Capture the cell that displays the provided text and extract its (X, Y) central coordinate. 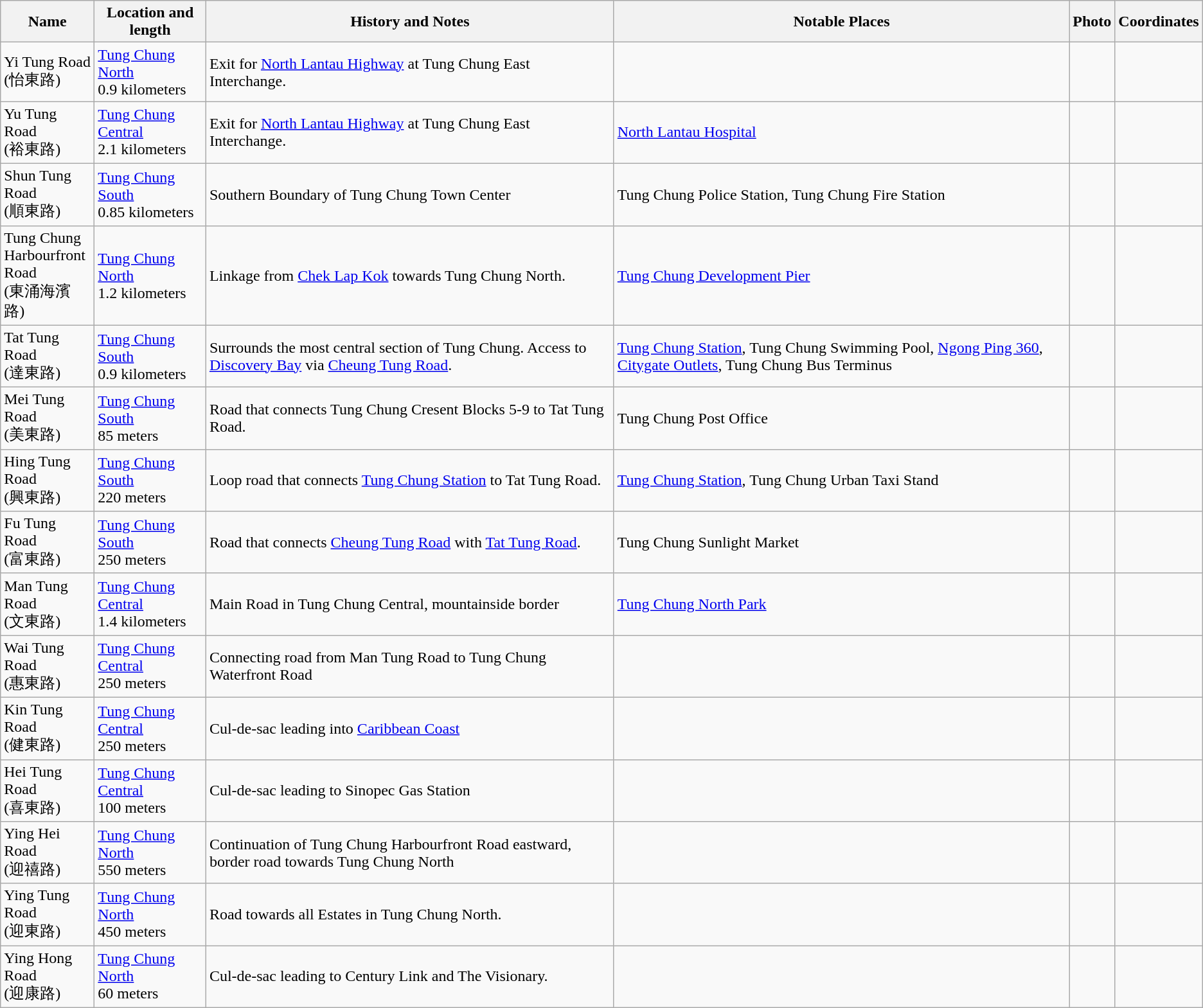
Main Road in Tung Chung Central, mountainside border (410, 604)
Tung Chung North 1.2 kilometers (150, 275)
History and Notes (410, 22)
Continuation of Tung Chung Harbourfront Road eastward, border road towards Tung Chung North (410, 853)
Tung Chung Post Office (842, 419)
Tung Chung South 0.85 kilometers (150, 194)
Road towards all Estates in Tung Chung North. (410, 915)
Tung Chung Central 100 meters (150, 790)
Tung Chung Police Station, Tung Chung Fire Station (842, 194)
Photo (1092, 22)
Tung Chung Development Pier (842, 275)
Linkage from Chek Lap Kok towards Tung Chung North. (410, 275)
Loop road that connects Tung Chung Station to Tat Tung Road. (410, 481)
Cul-de-sac leading into Caribbean Coast (410, 729)
Tung Chung North Park (842, 604)
Tung Chung North 550 meters (150, 853)
North Lantau Hospital (842, 132)
Tung Chung Harbourfront Road (東涌海濱路) (48, 275)
Tung Chung South 220 meters (150, 481)
Tung Chung Central 1.4 kilometers (150, 604)
Tung Chung Station, Tung Chung Swimming Pool, Ngong Ping 360, Citygate Outlets, Tung Chung Bus Terminus (842, 356)
Wai Tung Road (惠東路) (48, 667)
Surrounds the most central section of Tung Chung. Access to Discovery Bay via Cheung Tung Road. (410, 356)
Coordinates (1159, 22)
Road that connects Cheung Tung Road with Tat Tung Road. (410, 542)
Fu Tung Road (富東路) (48, 542)
Ying Hong Road (迎康路) (48, 977)
Ying Hei Road (迎禧路) (48, 853)
Location and length (150, 22)
Tung Chung Central 2.1 kilometers (150, 132)
Southern Boundary of Tung Chung Town Center (410, 194)
Tung Chung South 250 meters (150, 542)
Ying Tung Road (迎東路) (48, 915)
Notable Places (842, 22)
Mei Tung Road (美東路) (48, 419)
Cul-de-sac leading to Sinopec Gas Station (410, 790)
Tung Chung Station, Tung Chung Urban Taxi Stand (842, 481)
Tung Chung South 0.9 kilometers (150, 356)
Yu Tung Road (裕東路) (48, 132)
Hei Tung Road (喜東路) (48, 790)
Road that connects Tung Chung Cresent Blocks 5-9 to Tat Tung Road. (410, 419)
Man Tung Road (文東路) (48, 604)
Tung Chung South 85 meters (150, 419)
Tung Chung Sunlight Market (842, 542)
Tung Chung North 0.9 kilometers (150, 72)
Cul-de-sac leading to Century Link and The Visionary. (410, 977)
Hing Tung Road (興東路) (48, 481)
Shun Tung Road (順東路) (48, 194)
Yi Tung Road (怡東路) (48, 72)
Connecting road from Man Tung Road to Tung Chung Waterfront Road (410, 667)
Name (48, 22)
Tung Chung North 60 meters (150, 977)
Kin Tung Road (健東路) (48, 729)
Tung Chung North 450 meters (150, 915)
Tat Tung Road (達東路) (48, 356)
